Provide the [X, Y] coordinate of the cell's center where the given text is located.  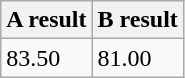
A result [46, 20]
81.00 [138, 58]
B result [138, 20]
83.50 [46, 58]
